For the text-containing cell, return its midpoint in [x, y] coordinate format. 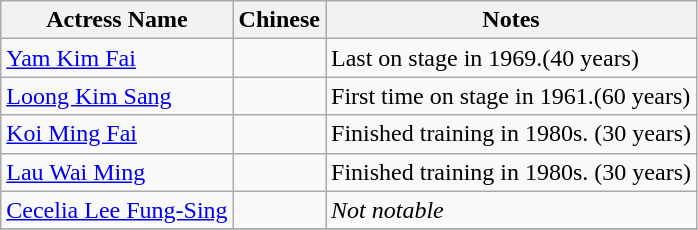
Lau Wai Ming [117, 172]
Notes [512, 20]
First time on stage in 1961.(60 years) [512, 96]
Chinese [279, 20]
Loong Kim Sang [117, 96]
Actress Name [117, 20]
Koi Ming Fai [117, 134]
Not notable [512, 210]
Yam Kim Fai [117, 58]
Last on stage in 1969.(40 years) [512, 58]
Cecelia Lee Fung-Sing [117, 210]
